Determine the (X, Y) coordinate at the center of the cell enclosing the given text.  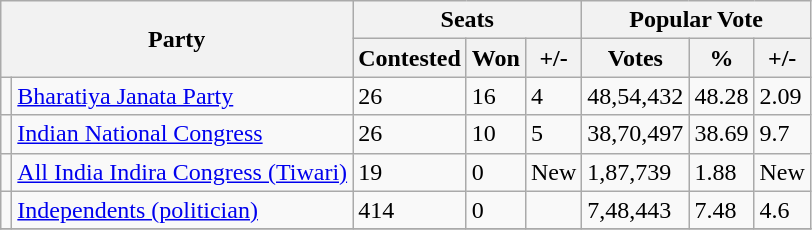
48.28 (722, 96)
414 (410, 210)
1.88 (722, 172)
9.7 (782, 134)
Popular Vote (696, 20)
16 (496, 96)
7.48 (722, 210)
4 (553, 96)
Votes (636, 58)
Won (496, 58)
Bharatiya Janata Party (182, 96)
Party (177, 39)
2.09 (782, 96)
10 (496, 134)
All India Indira Congress (Tiwari) (182, 172)
48,54,432 (636, 96)
Indian National Congress (182, 134)
Seats (468, 20)
38,70,497 (636, 134)
5 (553, 134)
% (722, 58)
1,87,739 (636, 172)
7,48,443 (636, 210)
38.69 (722, 134)
Contested (410, 58)
Independents (politician) (182, 210)
19 (410, 172)
4.6 (782, 210)
